Determine the (x, y) coordinate at the center of the cell enclosing the given text.  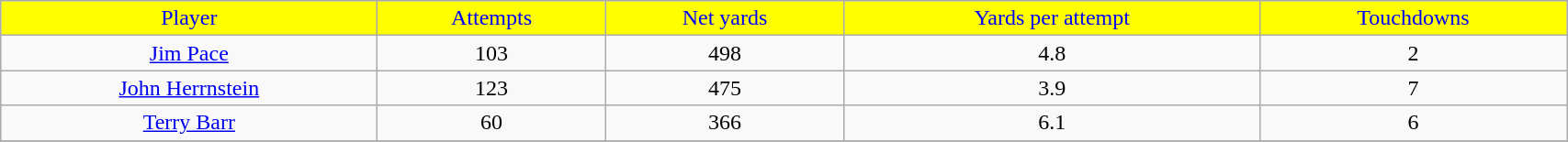
366 (725, 123)
498 (725, 53)
4.8 (1052, 53)
Terry Barr (189, 123)
475 (725, 88)
3.9 (1052, 88)
123 (491, 88)
103 (491, 53)
Player (189, 18)
6.1 (1052, 123)
2 (1413, 53)
60 (491, 123)
Yards per attempt (1052, 18)
Touchdowns (1413, 18)
Attempts (491, 18)
Net yards (725, 18)
6 (1413, 123)
7 (1413, 88)
John Herrnstein (189, 88)
Jim Pace (189, 53)
